Return the [X, Y] coordinate for the center point of the cell that contains the specified text.  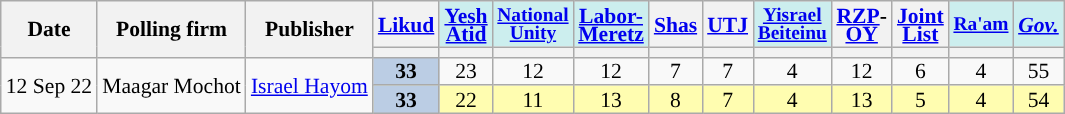
6 [920, 71]
YeshAtid [466, 24]
22 [466, 100]
54 [1038, 100]
NationalUnity [533, 24]
Israel Hayom [310, 85]
UTJ [728, 24]
12 Sep 22 [49, 85]
8 [676, 100]
Polling firm [172, 29]
Ra'am [981, 24]
Maagar Mochot [172, 85]
Likud [406, 24]
YisraelBeiteinu [792, 24]
23 [466, 71]
5 [920, 100]
55 [1038, 71]
11 [533, 100]
JointList [920, 24]
RZP-OY [862, 24]
Shas [676, 24]
Publisher [310, 29]
Gov. [1038, 24]
Date [49, 29]
Labor-Meretz [611, 24]
